Locate the cell with the specified text and output its (X, Y) center coordinate. 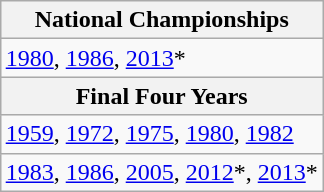
Final Four Years (162, 96)
1983, 1986, 2005, 2012*, 2013* (162, 172)
1959, 1972, 1975, 1980, 1982 (162, 134)
1980, 1986, 2013* (162, 58)
National Championships (162, 20)
